Determine the [x, y] coordinate at the center of the cell enclosing the given text.  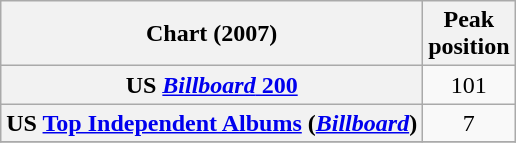
Chart (2007) [212, 34]
7 [469, 123]
US Top Independent Albums (Billboard) [212, 123]
US Billboard 200 [212, 85]
101 [469, 85]
Peakposition [469, 34]
